Return [x, y] of the center of cell containing provided text 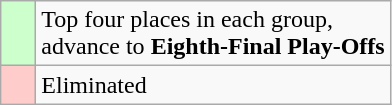
Top four places in each group, advance to Eighth-Final Play-Offs [213, 34]
Eliminated [213, 85]
